Detect which cell encompasses the target text, then output its [x, y] center coordinate. 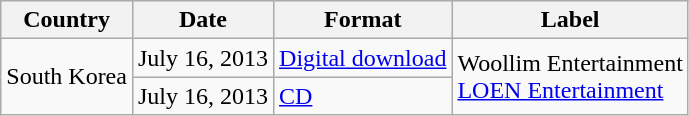
South Korea [67, 77]
Woollim EntertainmentLOEN Entertainment [570, 77]
CD [363, 96]
Date [202, 20]
Digital download [363, 58]
Format [363, 20]
Country [67, 20]
Label [570, 20]
